Return the (x, y) coordinate for the center point of the cell that contains the specified text.  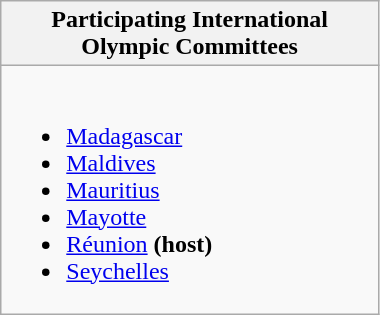
Participating International Olympic Committees (190, 34)
Madagascar Maldives Mauritius Mayotte Réunion (host) Seychelles (190, 190)
